Capture the cell that displays the provided text and extract its [X, Y] central coordinate. 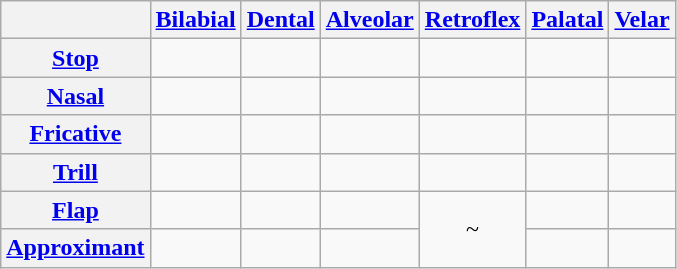
Dental [280, 20]
Retroflex [472, 20]
Fricative [76, 134]
Stop [76, 58]
Flap [76, 210]
Bilabial [196, 20]
Nasal [76, 96]
Palatal [568, 20]
Trill [76, 172]
Approximant [76, 248]
~ [472, 229]
Alveolar [370, 20]
Velar [642, 20]
